Capture the cell that displays the provided text and extract its [x, y] central coordinate. 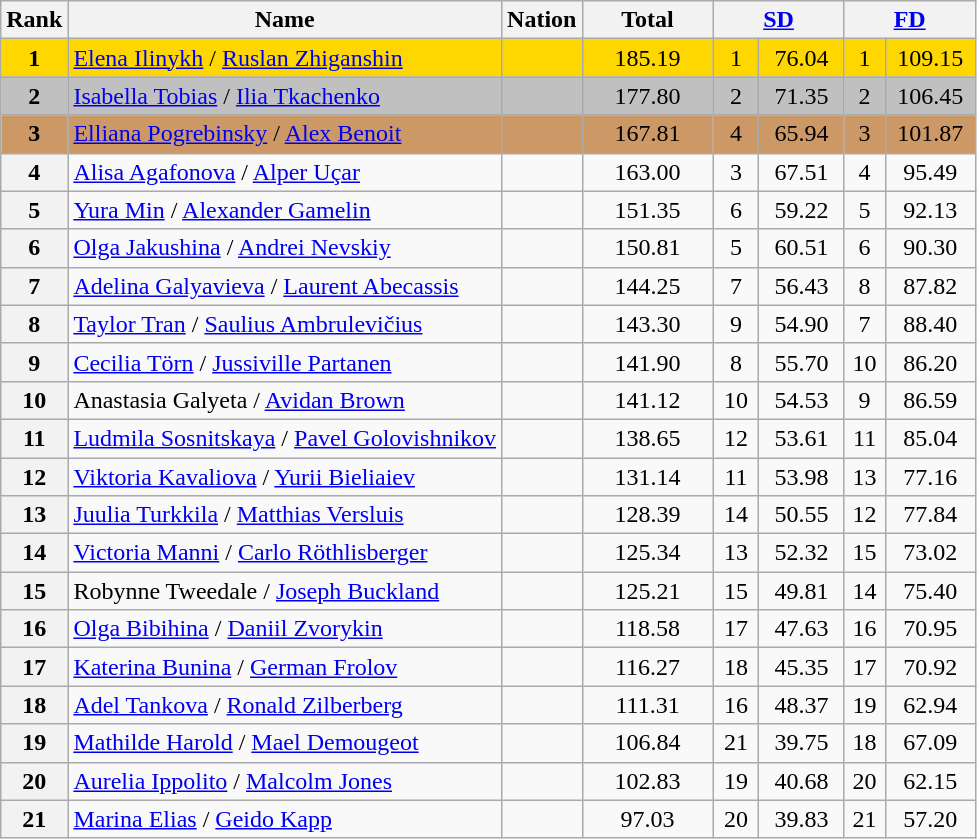
111.31 [648, 705]
144.25 [648, 286]
Elena Ilinykh / Ruslan Zhiganshin [285, 58]
177.80 [648, 96]
141.12 [648, 400]
73.02 [930, 553]
Rank [34, 20]
55.70 [802, 362]
39.83 [802, 819]
Cecilia Törn / Jussiville Partanen [285, 362]
59.22 [802, 210]
90.30 [930, 248]
Robynne Tweedale / Joseph Buckland [285, 591]
52.32 [802, 553]
125.34 [648, 553]
102.83 [648, 781]
49.81 [802, 591]
67.09 [930, 743]
45.35 [802, 667]
Aurelia Ippolito / Malcolm Jones [285, 781]
Marina Elias / Geido Kapp [285, 819]
101.87 [930, 134]
65.94 [802, 134]
Nation [542, 20]
Victoria Manni / Carlo Röthlisberger [285, 553]
62.15 [930, 781]
75.40 [930, 591]
87.82 [930, 286]
Isabella Tobias / Ilia Tkachenko [285, 96]
92.13 [930, 210]
Elliana Pogrebinsky / Alex Benoit [285, 134]
185.19 [648, 58]
116.27 [648, 667]
109.15 [930, 58]
Olga Jakushina / Andrei Nevskiy [285, 248]
60.51 [802, 248]
Mathilde Harold / Mael Demougeot [285, 743]
47.63 [802, 629]
106.84 [648, 743]
Juulia Turkkila / Matthias Versluis [285, 515]
70.95 [930, 629]
48.37 [802, 705]
53.61 [802, 438]
50.55 [802, 515]
56.43 [802, 286]
76.04 [802, 58]
128.39 [648, 515]
Adelina Galyavieva / Laurent Abecassis [285, 286]
Anastasia Galyeta / Avidan Brown [285, 400]
54.53 [802, 400]
67.51 [802, 172]
77.16 [930, 477]
70.92 [930, 667]
40.68 [802, 781]
57.20 [930, 819]
163.00 [648, 172]
Total [648, 20]
Yura Min / Alexander Gamelin [285, 210]
Name [285, 20]
Alisa Agafonova / Alper Uçar [285, 172]
Ludmila Sosnitskaya / Pavel Golovishnikov [285, 438]
71.35 [802, 96]
39.75 [802, 743]
141.90 [648, 362]
Taylor Tran / Saulius Ambrulevičius [285, 324]
106.45 [930, 96]
97.03 [648, 819]
SD [778, 20]
Olga Bibihina / Daniil Zvorykin [285, 629]
167.81 [648, 134]
150.81 [648, 248]
118.58 [648, 629]
88.40 [930, 324]
131.14 [648, 477]
143.30 [648, 324]
53.98 [802, 477]
62.94 [930, 705]
86.20 [930, 362]
54.90 [802, 324]
125.21 [648, 591]
86.59 [930, 400]
Adel Tankova / Ronald Zilberberg [285, 705]
77.84 [930, 515]
Viktoria Kavaliova / Yurii Bieliaiev [285, 477]
Katerina Bunina / German Frolov [285, 667]
138.65 [648, 438]
151.35 [648, 210]
95.49 [930, 172]
FD [910, 20]
85.04 [930, 438]
